Scan for the cell matching the given text and deliver its (X, Y) coordinate at center. 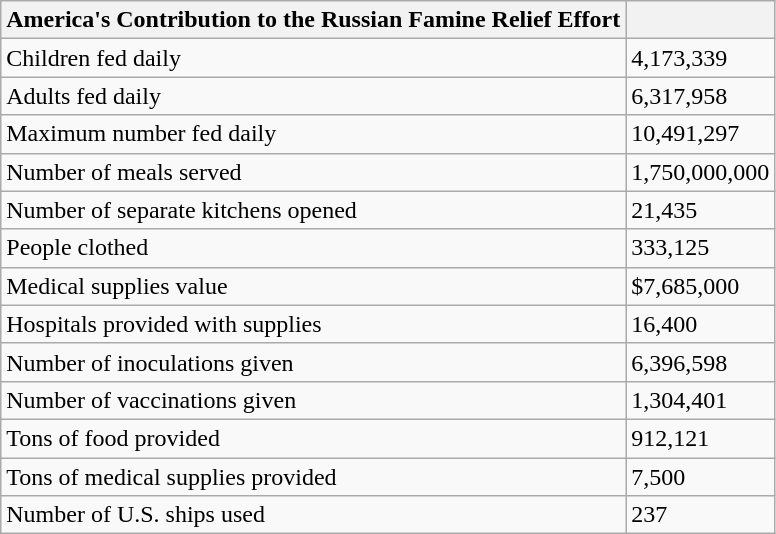
237 (700, 515)
21,435 (700, 210)
1,304,401 (700, 400)
Number of meals served (314, 172)
Maximum number fed daily (314, 134)
America's Contribution to the Russian Famine Relief Effort (314, 20)
6,396,598 (700, 362)
Adults fed daily (314, 96)
Hospitals provided with supplies (314, 324)
Tons of medical supplies provided (314, 477)
912,121 (700, 438)
People clothed (314, 248)
Number of separate kitchens opened (314, 210)
Medical supplies value (314, 286)
6,317,958 (700, 96)
10,491,297 (700, 134)
Number of U.S. ships used (314, 515)
333,125 (700, 248)
Number of inoculations given (314, 362)
4,173,339 (700, 58)
7,500 (700, 477)
Tons of food provided (314, 438)
16,400 (700, 324)
$7,685,000 (700, 286)
1,750,000,000 (700, 172)
Number of vaccinations given (314, 400)
Children fed daily (314, 58)
